Return [X, Y] of the center of cell containing provided text 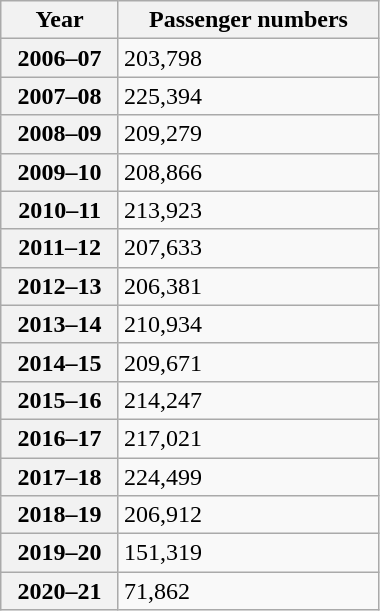
217,021 [248, 438]
2016–17 [60, 438]
2013–14 [60, 324]
2009–10 [60, 172]
2015–16 [60, 400]
2008–09 [60, 134]
207,633 [248, 248]
2017–18 [60, 477]
71,862 [248, 591]
203,798 [248, 58]
2012–13 [60, 286]
208,866 [248, 172]
2014–15 [60, 362]
2018–19 [60, 515]
224,499 [248, 477]
213,923 [248, 210]
214,247 [248, 400]
2010–11 [60, 210]
209,671 [248, 362]
206,912 [248, 515]
209,279 [248, 134]
Passenger numbers [248, 20]
225,394 [248, 96]
151,319 [248, 553]
206,381 [248, 286]
2007–08 [60, 96]
2011–12 [60, 248]
2020–21 [60, 591]
2019–20 [60, 553]
210,934 [248, 324]
2006–07 [60, 58]
Year [60, 20]
